For the text-containing cell, return its midpoint in [x, y] coordinate format. 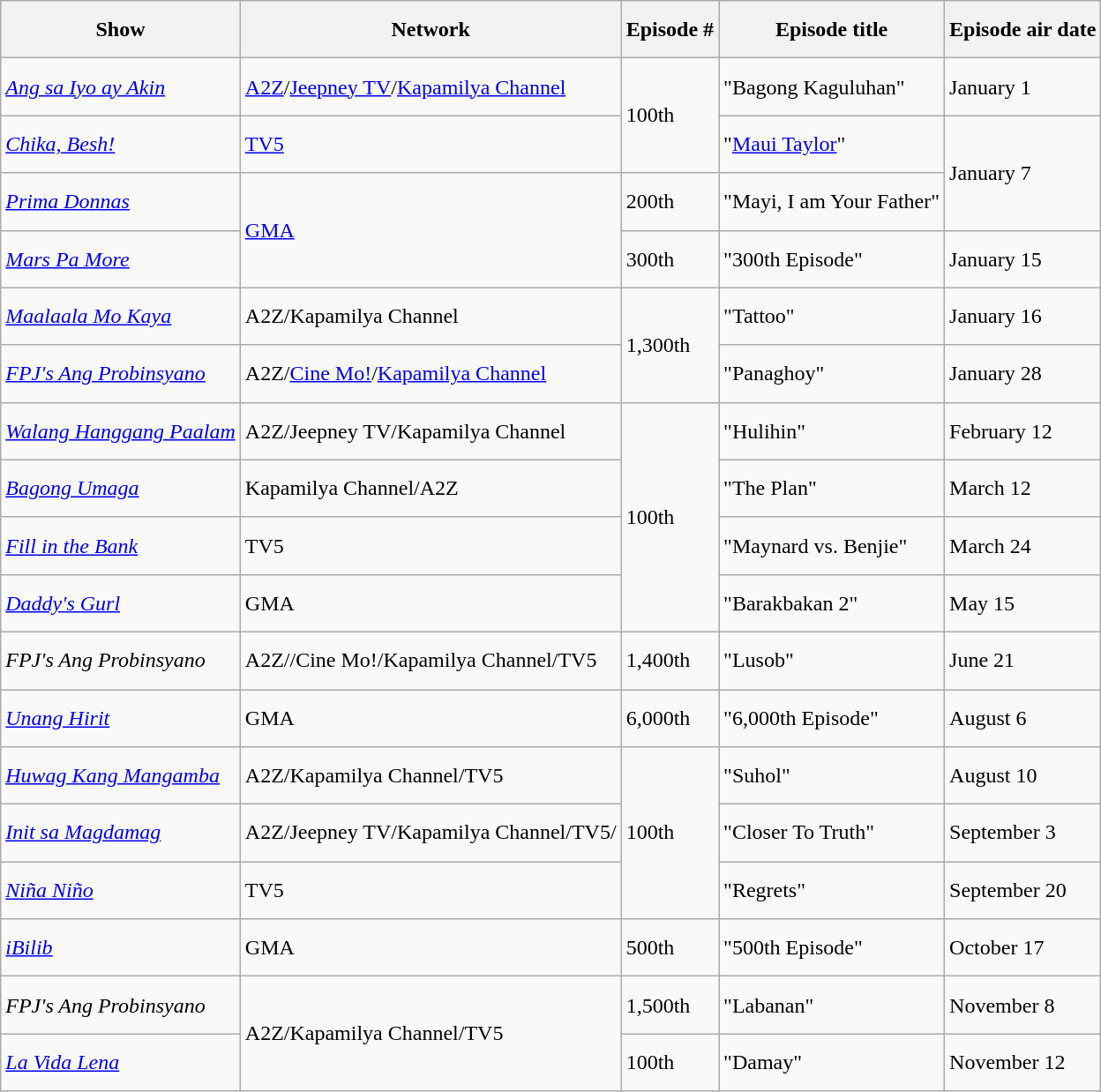
January 28 [1023, 374]
Unang Hirit [121, 718]
A2Z//Cine Mo!/Kapamilya Channel/TV5 [431, 660]
"Lusob" [832, 660]
La Vida Lena [121, 1062]
September 3 [1023, 833]
Prima Donnas [121, 201]
August 6 [1023, 718]
A2Z/Jeepney TV/Kapamilya Channel/TV5/ [431, 833]
"Labanan" [832, 1006]
"Suhol" [832, 776]
January 15 [1023, 259]
Episode title [832, 30]
Episode air date [1023, 30]
"Closer To Truth" [832, 833]
September 20 [1023, 891]
Fill in the Bank [121, 545]
200th [670, 201]
iBilib [121, 947]
January 16 [1023, 316]
"Mayi, I am Your Father" [832, 201]
Ang sa Iyo ay Akin [121, 86]
"Tattoo" [832, 316]
Mars Pa More [121, 259]
6,000th [670, 718]
Chika, Besh! [121, 145]
1,500th [670, 1006]
A2Z/Kapamilya Channel [431, 316]
Network [431, 30]
Init sa Magdamag [121, 833]
Bagong Umaga [121, 489]
August 10 [1023, 776]
Niña Niño [121, 891]
November 12 [1023, 1062]
Daddy's Gurl [121, 603]
"Maynard vs. Benjie" [832, 545]
Show [121, 30]
"The Plan" [832, 489]
1,400th [670, 660]
March 12 [1023, 489]
"Barakbakan 2" [832, 603]
A2Z/Cine Mo!/Kapamilya Channel [431, 374]
"Regrets" [832, 891]
"6,000th Episode" [832, 718]
Huwag Kang Mangamba [121, 776]
"Damay" [832, 1062]
"Panaghoy" [832, 374]
"Maui Taylor" [832, 145]
"500th Episode" [832, 947]
1,300th [670, 345]
May 15 [1023, 603]
June 21 [1023, 660]
March 24 [1023, 545]
Walang Hanggang Paalam [121, 430]
500th [670, 947]
"300th Episode" [832, 259]
Episode # [670, 30]
Kapamilya Channel/A2Z [431, 489]
January 1 [1023, 86]
300th [670, 259]
"Bagong Kaguluhan" [832, 86]
February 12 [1023, 430]
November 8 [1023, 1006]
Maalaala Mo Kaya [121, 316]
January 7 [1023, 173]
October 17 [1023, 947]
"Hulihin" [832, 430]
